Locate the cell with the specified text and output its (x, y) center coordinate. 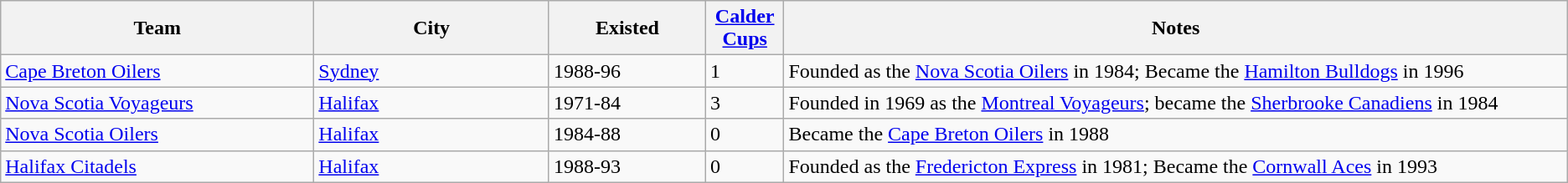
1971-84 (627, 103)
Founded as the Fredericton Express in 1981; Became the Cornwall Aces in 1993 (1176, 166)
1984-88 (627, 135)
Halifax Citadels (157, 166)
Founded as the Nova Scotia Oilers in 1984; Became the Hamilton Bulldogs in 1996 (1176, 71)
Notes (1176, 28)
1988-93 (627, 166)
Sydney (432, 71)
3 (745, 103)
Became the Cape Breton Oilers in 1988 (1176, 135)
City (432, 28)
Founded in 1969 as the Montreal Voyageurs; became the Sherbrooke Canadiens in 1984 (1176, 103)
Calder Cups (745, 28)
Existed (627, 28)
Cape Breton Oilers (157, 71)
Nova Scotia Oilers (157, 135)
Team (157, 28)
1 (745, 71)
Nova Scotia Voyageurs (157, 103)
1988-96 (627, 71)
